Return (X, Y) of the center of cell containing provided text 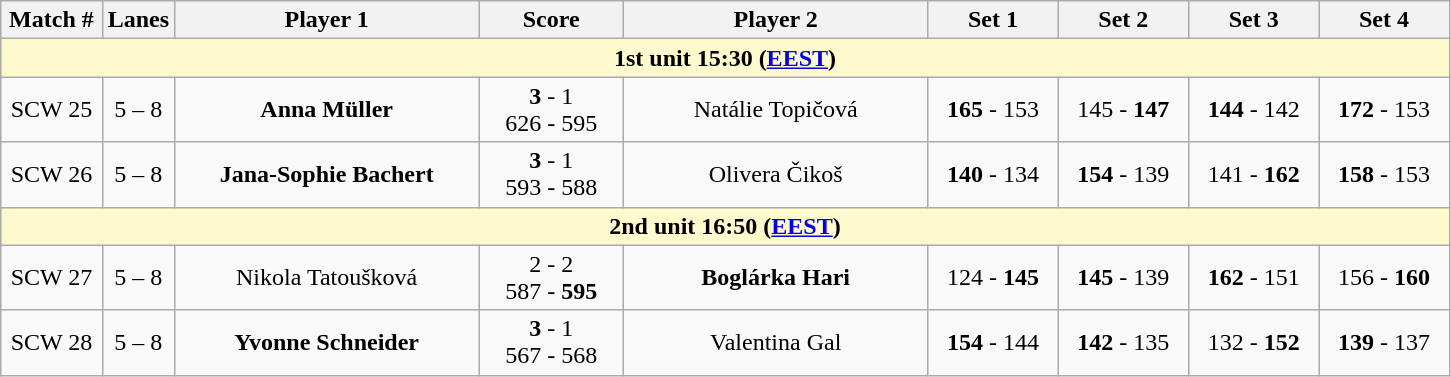
156 - 160 (1384, 278)
Valentina Gal (776, 342)
Score (552, 20)
1st unit 15:30 (EEST) (725, 58)
Set 4 (1384, 20)
144 - 142 (1253, 110)
Yvonne Schneider (327, 342)
Set 2 (1123, 20)
3 - 1 593 - 588 (552, 174)
145 - 147 (1123, 110)
145 - 139 (1123, 278)
Set 3 (1253, 20)
139 - 137 (1384, 342)
124 - 145 (993, 278)
3 - 1 567 - 568 (552, 342)
Jana-Sophie Bachert (327, 174)
162 - 151 (1253, 278)
Match # (52, 20)
172 - 153 (1384, 110)
2 - 2 587 - 595 (552, 278)
142 - 135 (1123, 342)
SCW 26 (52, 174)
Player 2 (776, 20)
Set 1 (993, 20)
Olivera Čikoš (776, 174)
SCW 28 (52, 342)
3 - 1 626 - 595 (552, 110)
140 - 134 (993, 174)
165 - 153 (993, 110)
Anna Müller (327, 110)
154 - 144 (993, 342)
SCW 25 (52, 110)
2nd unit 16:50 (EEST) (725, 226)
Natálie Topičová (776, 110)
154 - 139 (1123, 174)
141 - 162 (1253, 174)
132 - 152 (1253, 342)
Nikola Tatoušková (327, 278)
Boglárka Hari (776, 278)
Lanes (138, 20)
Player 1 (327, 20)
158 - 153 (1384, 174)
SCW 27 (52, 278)
